Identify which cell holds the provided text, then report its (X, Y) central coordinate. 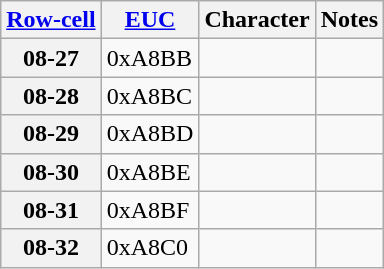
0xA8BE (150, 172)
Character (257, 20)
0xA8BD (150, 134)
EUC (150, 20)
08-29 (51, 134)
0xA8BF (150, 210)
0xA8C0 (150, 248)
08-30 (51, 172)
Notes (349, 20)
08-31 (51, 210)
0xA8BC (150, 96)
08-27 (51, 58)
08-28 (51, 96)
08-32 (51, 248)
0xA8BB (150, 58)
Row-cell (51, 20)
